From the cell containing the given text, extract its center point as (x, y) coordinate. 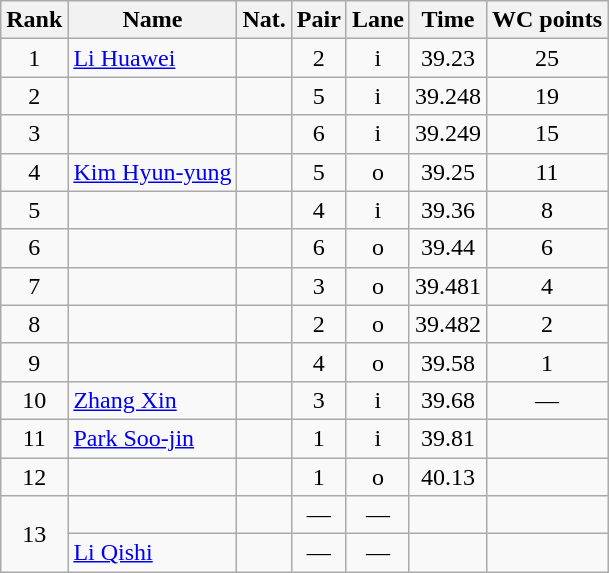
39.58 (448, 362)
39.44 (448, 248)
40.13 (448, 477)
39.249 (448, 134)
Li Qishi (152, 553)
39.482 (448, 324)
39.36 (448, 210)
39.481 (448, 286)
Li Huawei (152, 58)
19 (546, 96)
7 (34, 286)
Name (152, 20)
39.68 (448, 400)
Lane (378, 20)
39.248 (448, 96)
13 (34, 534)
25 (546, 58)
Pair (318, 20)
39.23 (448, 58)
Time (448, 20)
Zhang Xin (152, 400)
Nat. (264, 20)
15 (546, 134)
9 (34, 362)
Kim Hyun-yung (152, 172)
39.81 (448, 438)
Park Soo-jin (152, 438)
WC points (546, 20)
39.25 (448, 172)
10 (34, 400)
Rank (34, 20)
12 (34, 477)
